Identify which cell holds the provided text, then report its (x, y) central coordinate. 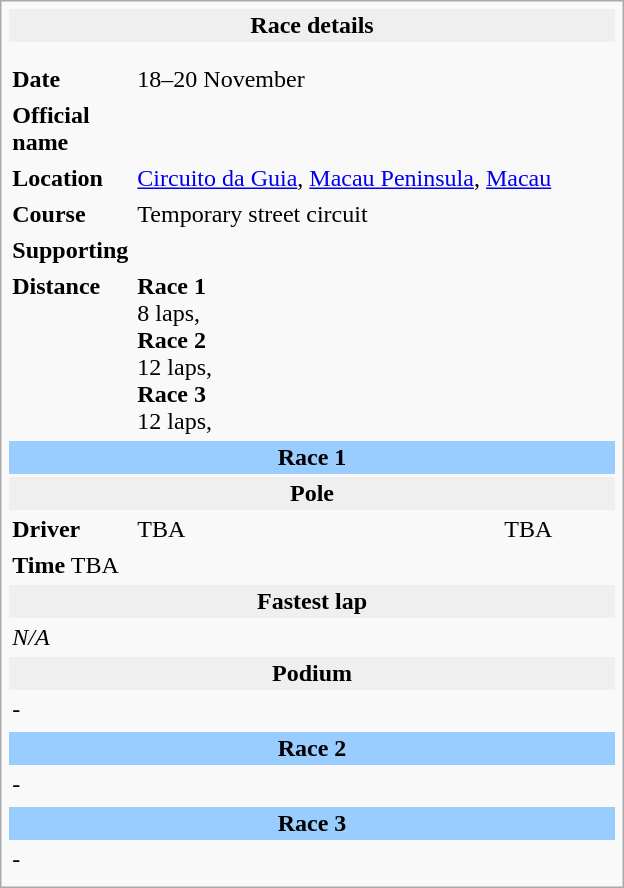
Supporting (70, 250)
Circuito da Guia, Macau Peninsula, Macau (374, 178)
Race 18 laps, Race 2 12 laps, Race 3 12 laps, (374, 354)
Distance (70, 354)
Race 2 (312, 748)
Race 3 (312, 824)
Fastest lap (312, 602)
Official name (70, 129)
Course (70, 214)
Location (70, 178)
18–20 November (316, 80)
Podium (312, 674)
Race details (312, 26)
Date (70, 80)
Race 1 (312, 458)
Time TBA (70, 566)
Pole (312, 494)
N/A (70, 638)
Driver (70, 530)
Temporary street circuit (374, 214)
